Pinpoint the cell where the given text exists, returning its [x, y] midpoint coordinate. 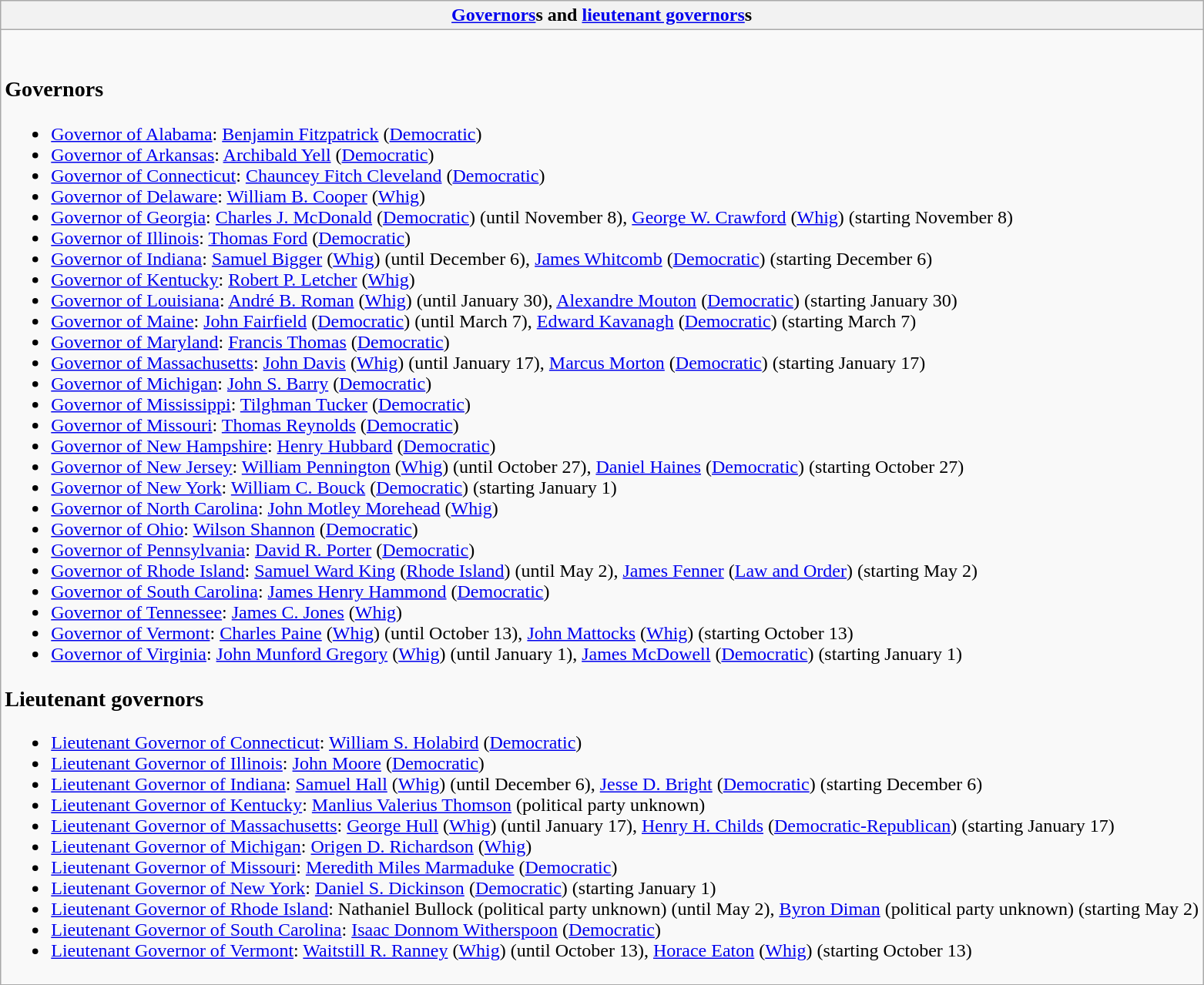
Governorss and lieutenant governorss [602, 15]
